Return the (x, y) coordinate for the center point of the cell that contains the specified text.  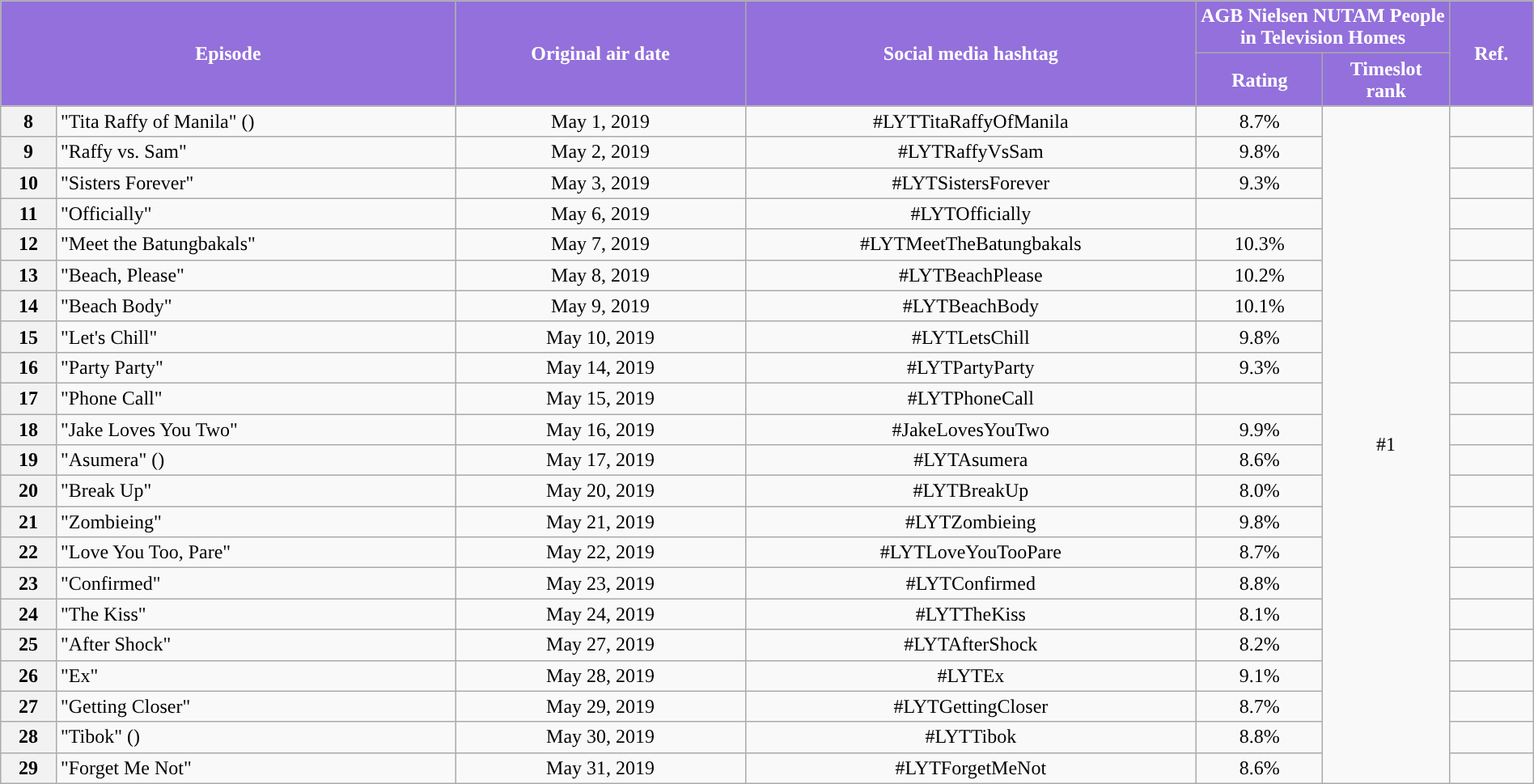
May 8, 2019 (600, 275)
"Zombieing" (256, 522)
9.1% (1260, 676)
26 (29, 676)
23 (29, 583)
28 (29, 737)
#LYTGettingCloser (971, 706)
"Sisters Forever" (256, 183)
16 (29, 367)
#LYTLetsChill (971, 337)
#LYTOfficially (971, 214)
8.2% (1260, 645)
#JakeLovesYouTwo (971, 430)
"Love You Too, Pare" (256, 553)
15 (29, 337)
Rating (1260, 79)
9.9% (1260, 430)
#LYTForgetMeNot (971, 768)
"Let's Chill" (256, 337)
May 6, 2019 (600, 214)
19 (29, 460)
"Asumera" () (256, 460)
9 (29, 152)
10 (29, 183)
Social media hashtag (971, 53)
May 3, 2019 (600, 183)
May 9, 2019 (600, 306)
"Beach, Please" (256, 275)
May 22, 2019 (600, 553)
#LYTMeetTheBatungbakals (971, 244)
May 14, 2019 (600, 367)
#LYTRaffyVsSam (971, 152)
"Meet the Batungbakals" (256, 244)
14 (29, 306)
12 (29, 244)
"Beach Body" (256, 306)
"Forget Me Not" (256, 768)
#LYTTitaRaffyOfManila (971, 121)
#LYTTibok (971, 737)
May 29, 2019 (600, 706)
8.1% (1260, 614)
Episode (228, 53)
21 (29, 522)
#LYTPartyParty (971, 367)
13 (29, 275)
May 28, 2019 (600, 676)
"Tita Raffy of Manila" () (256, 121)
May 10, 2019 (600, 337)
May 15, 2019 (600, 398)
Original air date (600, 53)
May 27, 2019 (600, 645)
#LYTPhoneCall (971, 398)
25 (29, 645)
May 24, 2019 (600, 614)
May 30, 2019 (600, 737)
May 23, 2019 (600, 583)
#1 (1386, 445)
10.2% (1260, 275)
#LYTTheKiss (971, 614)
AGB Nielsen NUTAM People in Television Homes (1324, 28)
#LYTAfterShock (971, 645)
17 (29, 398)
"Getting Closer" (256, 706)
May 21, 2019 (600, 522)
8 (29, 121)
#LYTConfirmed (971, 583)
22 (29, 553)
24 (29, 614)
May 1, 2019 (600, 121)
8.0% (1260, 491)
"Confirmed" (256, 583)
Ref. (1491, 53)
"The Kiss" (256, 614)
"Break Up" (256, 491)
May 31, 2019 (600, 768)
27 (29, 706)
May 17, 2019 (600, 460)
May 7, 2019 (600, 244)
"Jake Loves You Two" (256, 430)
#LYTBeachBody (971, 306)
#LYTBeachPlease (971, 275)
11 (29, 214)
10.1% (1260, 306)
#LYTSistersForever (971, 183)
18 (29, 430)
"Phone Call" (256, 398)
"Tibok" () (256, 737)
May 2, 2019 (600, 152)
"Officially" (256, 214)
"Ex" (256, 676)
#LYTEx (971, 676)
"After Shock" (256, 645)
Timeslotrank (1386, 79)
10.3% (1260, 244)
May 16, 2019 (600, 430)
"Raffy vs. Sam" (256, 152)
#LYTAsumera (971, 460)
#LYTBreakUp (971, 491)
20 (29, 491)
29 (29, 768)
#LYTZombieing (971, 522)
"Party Party" (256, 367)
May 20, 2019 (600, 491)
#LYTLoveYouTooPare (971, 553)
